Output the [X, Y] coordinate of the center of the cell containing the given text.  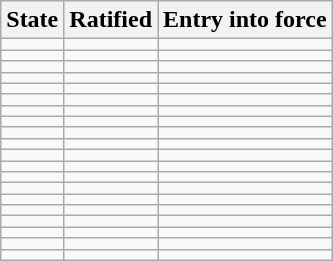
Entry into force [246, 20]
State [32, 20]
Ratified [111, 20]
